Provide the (X, Y) coordinate of the cell's center where the given text is located.  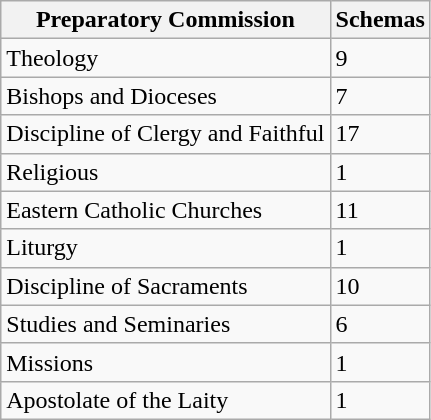
Religious (166, 172)
Preparatory Commission (166, 20)
6 (380, 324)
Liturgy (166, 248)
17 (380, 134)
Discipline of Clergy and Faithful (166, 134)
11 (380, 210)
10 (380, 286)
Discipline of Sacraments (166, 286)
Bishops and Dioceses (166, 96)
Apostolate of the Laity (166, 400)
Studies and Seminaries (166, 324)
9 (380, 58)
7 (380, 96)
Schemas (380, 20)
Missions (166, 362)
Eastern Catholic Churches (166, 210)
Theology (166, 58)
